Pinpoint the cell where the given text exists, returning its (x, y) midpoint coordinate. 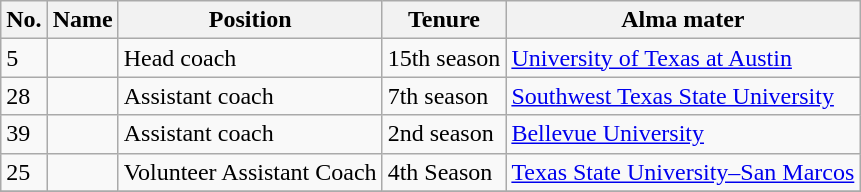
University of Texas at Austin (683, 58)
28 (24, 96)
Texas State University–San Marcos (683, 172)
4th Season (444, 172)
Name (82, 20)
No. (24, 20)
39 (24, 134)
5 (24, 58)
Position (250, 20)
Bellevue University (683, 134)
Tenure (444, 20)
2nd season (444, 134)
Southwest Texas State University (683, 96)
25 (24, 172)
7th season (444, 96)
Alma mater (683, 20)
15th season (444, 58)
Volunteer Assistant Coach (250, 172)
Head coach (250, 58)
